Return [X, Y] of the center of cell containing provided text 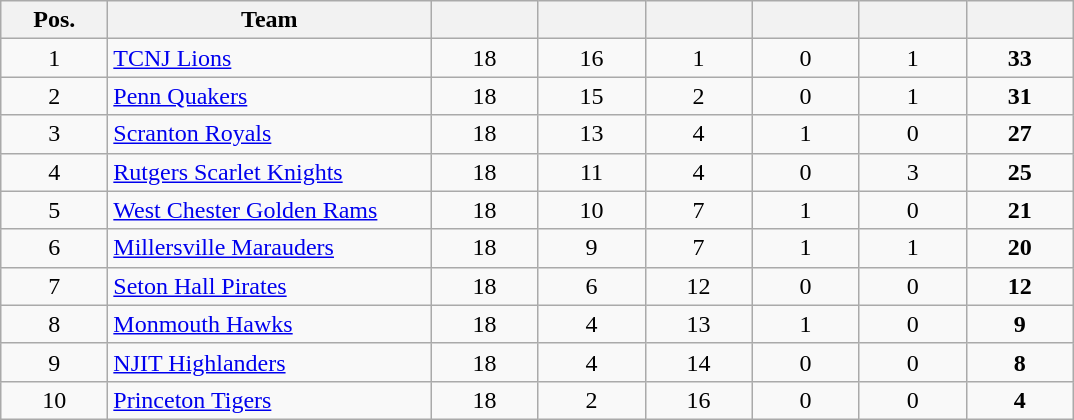
TCNJ Lions [270, 58]
11 [592, 172]
14 [698, 362]
33 [1020, 58]
NJIT Highlanders [270, 362]
Seton Hall Pirates [270, 286]
Monmouth Hawks [270, 324]
15 [592, 96]
27 [1020, 134]
25 [1020, 172]
31 [1020, 96]
5 [54, 210]
Millersville Marauders [270, 248]
Rutgers Scarlet Knights [270, 172]
21 [1020, 210]
Scranton Royals [270, 134]
20 [1020, 248]
West Chester Golden Rams [270, 210]
Pos. [54, 20]
Princeton Tigers [270, 400]
Penn Quakers [270, 96]
Team [270, 20]
